Detect which cell encompasses the target text, then output its (x, y) center coordinate. 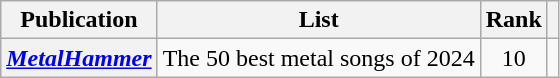
Publication (79, 20)
The 50 best metal songs of 2024 (318, 58)
MetalHammer (79, 58)
List (318, 20)
Rank (514, 20)
10 (514, 58)
